Find where the given text appears and provide that cell's center as (x, y) coordinate. 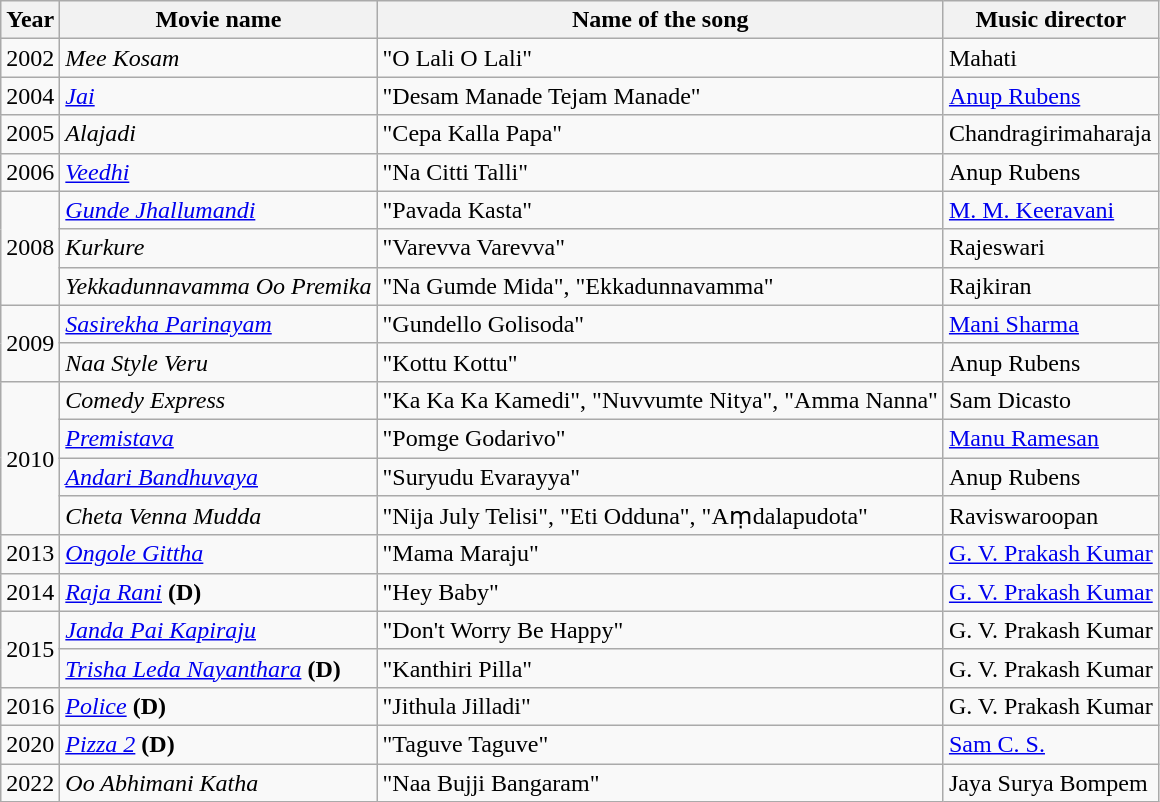
"Desam Manade Tejam Manade" (660, 96)
"Mama Maraju" (660, 554)
"Ka Ka Ka Kamedi", "Nuvvumte Nitya", "Amma Nanna" (660, 400)
2013 (30, 554)
Premistava (218, 438)
"Jithula Jilladi" (660, 706)
"O Lali O Lali" (660, 58)
Year (30, 20)
"Gundello Golisoda" (660, 324)
Raja Rani (D) (218, 592)
Oo Abhimani Katha (218, 783)
Naa Style Veru (218, 362)
Music director (1050, 20)
2008 (30, 248)
Pizza 2 (D) (218, 744)
2002 (30, 58)
2016 (30, 706)
"Pavada Kasta" (660, 210)
"Hey Baby" (660, 592)
"Naa Bujji Bangaram" (660, 783)
Rajeswari (1050, 248)
Movie name (218, 20)
Yekkadunnavamma Oo Premika (218, 286)
Chandragirimaharaja (1050, 134)
Janda Pai Kapiraju (218, 630)
"Kottu Kottu" (660, 362)
"Suryudu Evarayya" (660, 477)
M. M. Keeravani (1050, 210)
Sam Dicasto (1050, 400)
Ongole Gittha (218, 554)
"Na Citti Talli" (660, 172)
"Pomge Godarivo" (660, 438)
2005 (30, 134)
Cheta Venna Mudda (218, 516)
"Don't Worry Be Happy" (660, 630)
2014 (30, 592)
Manu Ramesan (1050, 438)
Comedy Express (218, 400)
2009 (30, 343)
Sam C. S. (1050, 744)
Mee Kosam (218, 58)
Mahati (1050, 58)
Name of the song (660, 20)
2006 (30, 172)
"Nija July Telisi", "Eti Odduna", "Aṃdalapudota" (660, 516)
Alajadi (218, 134)
2022 (30, 783)
Mani Sharma (1050, 324)
Rajkiran (1050, 286)
Sasirekha Parinayam (218, 324)
Andari Bandhuvaya (218, 477)
Police (D) (218, 706)
"Na Gumde Mida", "Ekkadunnavamma" (660, 286)
Gunde Jhallumandi (218, 210)
"Cepa Kalla Papa" (660, 134)
2015 (30, 649)
"Kanthiri Pilla" (660, 668)
Jai (218, 96)
Trisha Leda Nayanthara (D) (218, 668)
2004 (30, 96)
Veedhi (218, 172)
"Varevva Varevva" (660, 248)
Kurkure (218, 248)
Raviswaroopan (1050, 516)
2010 (30, 458)
2020 (30, 744)
"Taguve Taguve" (660, 744)
Jaya Surya Bompem (1050, 783)
